Scan for the cell matching the given text and deliver its [x, y] coordinate at center. 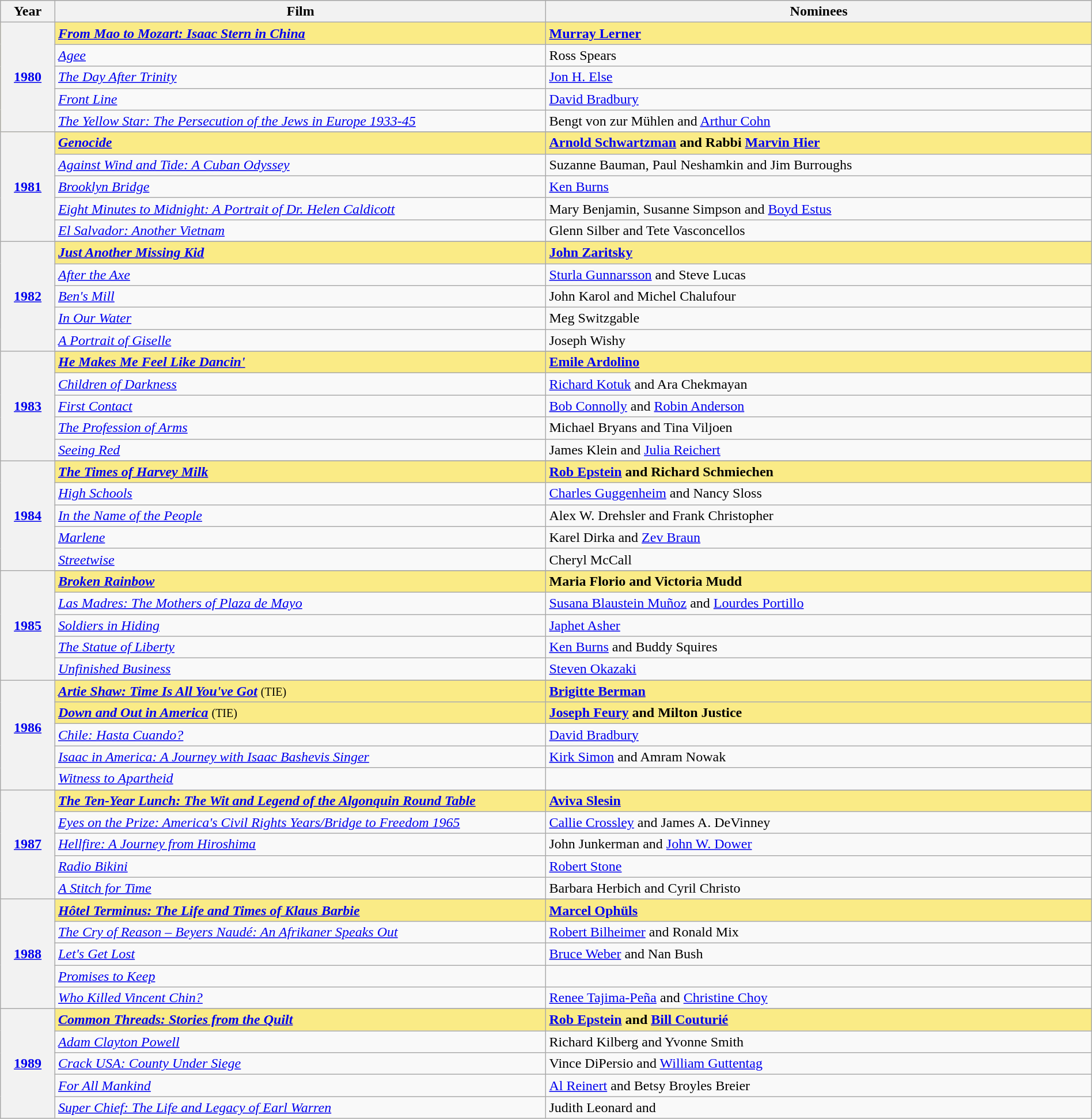
Steven Okazaki [819, 669]
Super Chief: The Life and Legacy of Earl Warren [301, 1107]
Witness to Apartheid [301, 779]
After the Axe [301, 275]
1987 [28, 844]
Las Madres: The Mothers of Plaza de Mayo [301, 603]
Hellfire: A Journey from Hiroshima [301, 844]
Jon H. Else [819, 77]
Front Line [301, 99]
High Schools [301, 494]
A Portrait of Giselle [301, 340]
1988 [28, 954]
1985 [28, 625]
Maria Florio and Victoria Mudd [819, 581]
Soldiers in Hiding [301, 625]
Broken Rainbow [301, 581]
John Karol and Michel Chalufour [819, 297]
He Makes Me Feel Like Dancin' [301, 362]
The Times of Harvey Milk [301, 472]
Eight Minutes to Midnight: A Portrait of Dr. Helen Caldicott [301, 208]
Barbara Herbich and Cyril Christo [819, 888]
In Our Water [301, 318]
Marcel Ophüls [819, 910]
Michael Bryans and Tina Viljoen [819, 428]
Against Wind and Tide: A Cuban Odyssey [301, 165]
Glenn Silber and Tete Vasconcellos [819, 230]
Al Reinert and Betsy Broyles Breier [819, 1086]
First Contact [301, 406]
Crack USA: County Under Siege [301, 1064]
Sturla Gunnarsson and Steve Lucas [819, 275]
Children of Darkness [301, 384]
Aviva Slesin [819, 801]
1983 [28, 406]
Meg Switzgable [819, 318]
Ken Burns and Buddy Squires [819, 647]
The Cry of Reason – Beyers Naudé: An Afrikaner Speaks Out [301, 932]
Who Killed Vincent Chin? [301, 998]
Richard Kotuk and Ara Chekmayan [819, 384]
Japhet Asher [819, 625]
Year [28, 12]
Joseph Feury and Milton Justice [819, 713]
Cheryl McCall [819, 559]
Renee Tajima-Peña and Christine Choy [819, 998]
The Day After Trinity [301, 77]
The Yellow Star: The Persecution of the Jews in Europe 1933-45 [301, 121]
Murray Lerner [819, 33]
The Ten-Year Lunch: The Wit and Legend of the Algonquin Round Table [301, 801]
1986 [28, 735]
Promises to Keep [301, 976]
Susana Blaustein Muñoz and Lourdes Portillo [819, 603]
John Zaritsky [819, 252]
James Klein and Julia Reichert [819, 450]
Brigitte Berman [819, 691]
Robert Stone [819, 866]
Bengt von zur Mühlen and Arthur Cohn [819, 121]
Let's Get Lost [301, 954]
Eyes on the Prize: America's Civil Rights Years/Bridge to Freedom 1965 [301, 822]
Mary Benjamin, Susanne Simpson and Boyd Estus [819, 208]
Hôtel Terminus: The Life and Times of Klaus Barbie [301, 910]
Brooklyn Bridge [301, 187]
Film [301, 12]
From Mao to Mozart: Isaac Stern in China [301, 33]
Agee [301, 55]
Chile: Hasta Cuando? [301, 735]
1984 [28, 515]
Unfinished Business [301, 669]
Ross Spears [819, 55]
Arnold Schwartzman and Rabbi Marvin Hier [819, 143]
For All Mankind [301, 1086]
Streetwise [301, 559]
Richard Kilberg and Yvonne Smith [819, 1042]
Ken Burns [819, 187]
Ben's Mill [301, 297]
Radio Bikini [301, 866]
In the Name of the People [301, 515]
Seeing Red [301, 450]
Isaac in America: A Journey with Isaac Bashevis Singer [301, 757]
John Junkerman and John W. Dower [819, 844]
Common Threads: Stories from the Quilt [301, 1020]
Rob Epstein and Bill Couturié [819, 1020]
The Profession of Arms [301, 428]
Emile Ardolino [819, 362]
Marlene [301, 537]
Down and Out in America (TIE) [301, 713]
Bob Connolly and Robin Anderson [819, 406]
1980 [28, 77]
Robert Bilheimer and Ronald Mix [819, 932]
Charles Guggenheim and Nancy Sloss [819, 494]
1982 [28, 296]
Callie Crossley and James A. DeVinney [819, 822]
Rob Epstein and Richard Schmiechen [819, 472]
Just Another Missing Kid [301, 252]
Artie Shaw: Time Is All You've Got (TIE) [301, 691]
Suzanne Bauman, Paul Neshamkin and Jim Burroughs [819, 165]
Joseph Wishy [819, 340]
Karel Dirka and Zev Braun [819, 537]
Alex W. Drehsler and Frank Christopher [819, 515]
Genocide [301, 143]
Judith Leonard and [819, 1107]
The Statue of Liberty [301, 647]
Adam Clayton Powell [301, 1042]
A Stitch for Time [301, 888]
Bruce Weber and Nan Bush [819, 954]
Nominees [819, 12]
El Salvador: Another Vietnam [301, 230]
1981 [28, 187]
Vince DiPersio and William Guttentag [819, 1064]
1989 [28, 1064]
Kirk Simon and Amram Nowak [819, 757]
